Detect which cell encompasses the target text, then output its (X, Y) center coordinate. 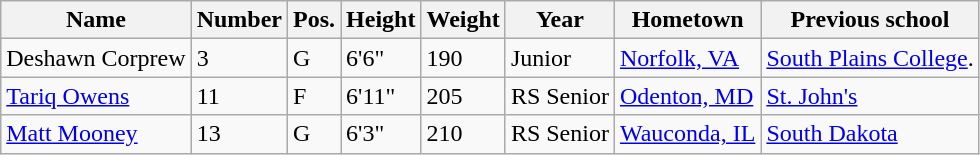
St. John's (870, 96)
Height (381, 20)
190 (463, 58)
6'3" (381, 134)
Weight (463, 20)
13 (239, 134)
3 (239, 58)
205 (463, 96)
Matt Mooney (96, 134)
South Dakota (870, 134)
Odenton, MD (687, 96)
Year (560, 20)
Junior (560, 58)
Tariq Owens (96, 96)
Name (96, 20)
F (314, 96)
11 (239, 96)
Wauconda, IL (687, 134)
Deshawn Corprew (96, 58)
South Plains College. (870, 58)
Norfolk, VA (687, 58)
210 (463, 134)
Number (239, 20)
Previous school (870, 20)
Pos. (314, 20)
6'11" (381, 96)
Hometown (687, 20)
6'6" (381, 58)
